Capture the cell that displays the provided text and extract its (X, Y) central coordinate. 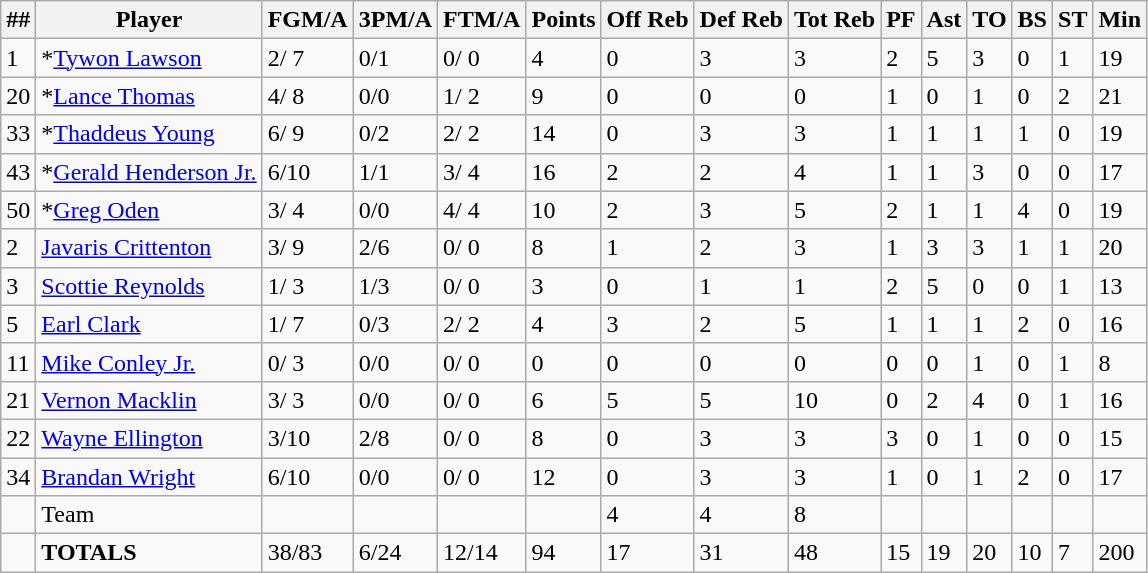
Player (149, 20)
Def Reb (741, 20)
*Tywon Lawson (149, 58)
Mike Conley Jr. (149, 362)
3PM/A (395, 20)
34 (18, 477)
Wayne Ellington (149, 438)
0/ 3 (308, 362)
*Thaddeus Young (149, 134)
6/24 (395, 553)
7 (1073, 553)
6/ 9 (308, 134)
FTM/A (482, 20)
Min (1120, 20)
31 (741, 553)
Javaris Crittenton (149, 248)
TOTALS (149, 553)
4/ 8 (308, 96)
Points (564, 20)
22 (18, 438)
3/ 9 (308, 248)
14 (564, 134)
FGM/A (308, 20)
94 (564, 553)
2/8 (395, 438)
Off Reb (648, 20)
2/ 7 (308, 58)
1/ 2 (482, 96)
Tot Reb (834, 20)
0/3 (395, 324)
Ast (944, 20)
43 (18, 172)
1/3 (395, 286)
Vernon Macklin (149, 400)
2/6 (395, 248)
*Gerald Henderson Jr. (149, 172)
200 (1120, 553)
*Lance Thomas (149, 96)
12/14 (482, 553)
3/10 (308, 438)
Scottie Reynolds (149, 286)
3/ 3 (308, 400)
Team (149, 515)
12 (564, 477)
Brandan Wright (149, 477)
1/1 (395, 172)
BS (1032, 20)
4/ 4 (482, 210)
6 (564, 400)
9 (564, 96)
13 (1120, 286)
ST (1073, 20)
11 (18, 362)
48 (834, 553)
0/2 (395, 134)
*Greg Oden (149, 210)
38/83 (308, 553)
33 (18, 134)
1/ 3 (308, 286)
Earl Clark (149, 324)
1/ 7 (308, 324)
PF (901, 20)
0/1 (395, 58)
50 (18, 210)
## (18, 20)
TO (990, 20)
